Determine the [X, Y] coordinate at the center of the cell enclosing the given text.  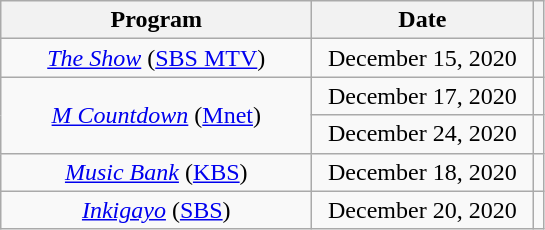
December 17, 2020 [422, 96]
December 15, 2020 [422, 58]
Music Bank (KBS) [156, 172]
Date [422, 20]
December 24, 2020 [422, 134]
The Show (SBS MTV) [156, 58]
December 20, 2020 [422, 210]
Inkigayo (SBS) [156, 210]
Program [156, 20]
M Countdown (Mnet) [156, 115]
December 18, 2020 [422, 172]
